Detect which cell encompasses the target text, then output its (X, Y) center coordinate. 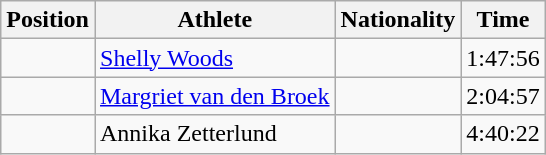
Nationality (398, 20)
Position (48, 20)
Athlete (214, 20)
Annika Zetterlund (214, 134)
1:47:56 (503, 58)
2:04:57 (503, 96)
4:40:22 (503, 134)
Time (503, 20)
Shelly Woods (214, 58)
Margriet van den Broek (214, 96)
